Return [x, y] of the center of cell containing provided text 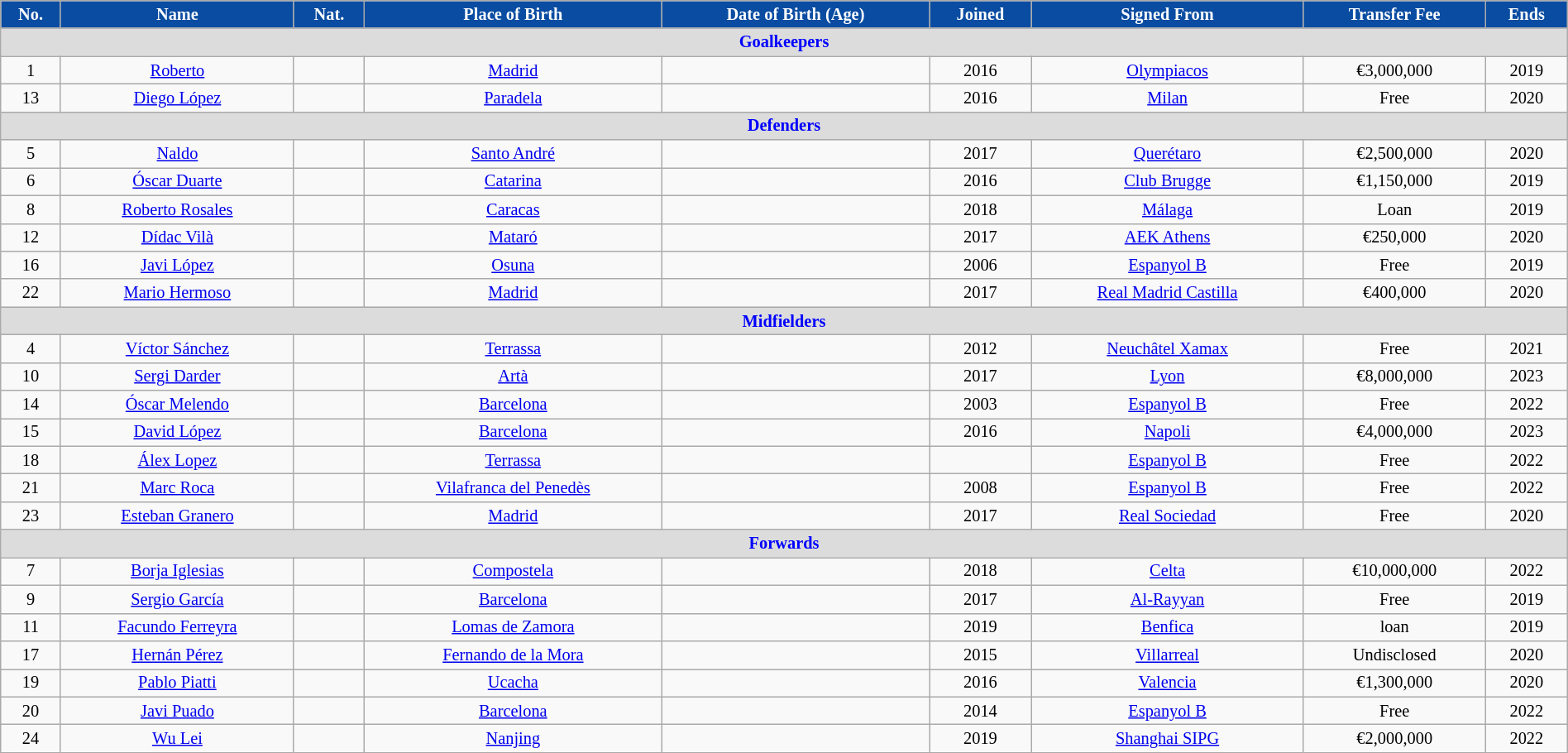
Esteban Granero [177, 516]
Mario Hermoso [177, 293]
Facundo Ferreyra [177, 627]
Napoli [1168, 432]
Joined [981, 14]
21 [31, 487]
Lyon [1168, 376]
Real Madrid Castilla [1168, 293]
Loan [1394, 209]
€2,000,000 [1394, 738]
13 [31, 98]
2008 [981, 487]
Milan [1168, 98]
17 [31, 655]
Javi Puado [177, 711]
€1,150,000 [1394, 181]
15 [31, 432]
1 [31, 70]
Olympiacos [1168, 70]
Dídac Vilà [177, 237]
Sergi Darder [177, 376]
Diego López [177, 98]
AEK Athens [1168, 237]
Naldo [177, 154]
Pablo Piatti [177, 683]
Sergio García [177, 599]
23 [31, 516]
Paradela [514, 98]
20 [31, 711]
Club Brugge [1168, 181]
Benfica [1168, 627]
€4,000,000 [1394, 432]
Málaga [1168, 209]
€2,500,000 [1394, 154]
Catarina [514, 181]
7 [31, 571]
€250,000 [1394, 237]
Osuna [514, 265]
Lomas de Zamora [514, 627]
Mataró [514, 237]
Artà [514, 376]
Nat. [329, 14]
9 [31, 599]
Real Sociedad [1168, 516]
24 [31, 738]
19 [31, 683]
No. [31, 14]
18 [31, 460]
4 [31, 348]
Shanghai SIPG [1168, 738]
Neuchâtel Xamax [1168, 348]
12 [31, 237]
Hernán Pérez [177, 655]
Villarreal [1168, 655]
Álex Lopez [177, 460]
loan [1394, 627]
Javi López [177, 265]
Santo André [514, 154]
22 [31, 293]
10 [31, 376]
Valencia [1168, 683]
Transfer Fee [1394, 14]
Signed From [1168, 14]
Vilafranca del Penedès [514, 487]
Marc Roca [177, 487]
2012 [981, 348]
Place of Birth [514, 14]
Defenders [784, 126]
Fernando de la Mora [514, 655]
Goalkeepers [784, 42]
Óscar Duarte [177, 181]
Ends [1527, 14]
€10,000,000 [1394, 571]
€1,300,000 [1394, 683]
Roberto Rosales [177, 209]
2014 [981, 711]
Nanjing [514, 738]
2006 [981, 265]
14 [31, 405]
€400,000 [1394, 293]
Wu Lei [177, 738]
Midfielders [784, 321]
Borja Iglesias [177, 571]
€8,000,000 [1394, 376]
8 [31, 209]
Roberto [177, 70]
Undisclosed [1394, 655]
16 [31, 265]
5 [31, 154]
11 [31, 627]
6 [31, 181]
Forwards [784, 544]
€3,000,000 [1394, 70]
Al-Rayyan [1168, 599]
2015 [981, 655]
Víctor Sánchez [177, 348]
Caracas [514, 209]
Date of Birth (Age) [796, 14]
Compostela [514, 571]
Querétaro [1168, 154]
Name [177, 14]
Óscar Melendo [177, 405]
2003 [981, 405]
David López [177, 432]
Ucacha [514, 683]
Celta [1168, 571]
2021 [1527, 348]
